Return [x, y] of the center of cell containing provided text 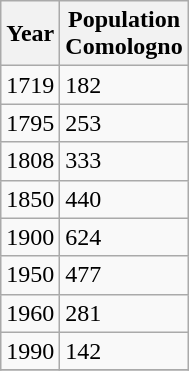
624 [124, 237]
1795 [30, 123]
1950 [30, 275]
1808 [30, 161]
281 [124, 313]
1719 [30, 85]
253 [124, 123]
333 [124, 161]
440 [124, 199]
Year [30, 34]
1900 [30, 237]
1850 [30, 199]
142 [124, 351]
1990 [30, 351]
1960 [30, 313]
Population Comologno [124, 34]
477 [124, 275]
182 [124, 85]
